Identify which cell holds the provided text, then report its (x, y) central coordinate. 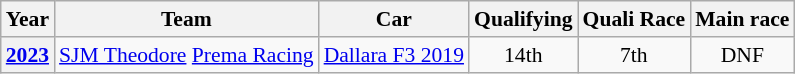
14th (523, 55)
2023 (28, 55)
Team (186, 19)
SJM Theodore Prema Racing (186, 55)
Quali Race (634, 19)
Main race (742, 19)
7th (634, 55)
Year (28, 19)
Dallara F3 2019 (394, 55)
DNF (742, 55)
Car (394, 19)
Qualifying (523, 19)
